For the text-containing cell, return its midpoint in [x, y] coordinate format. 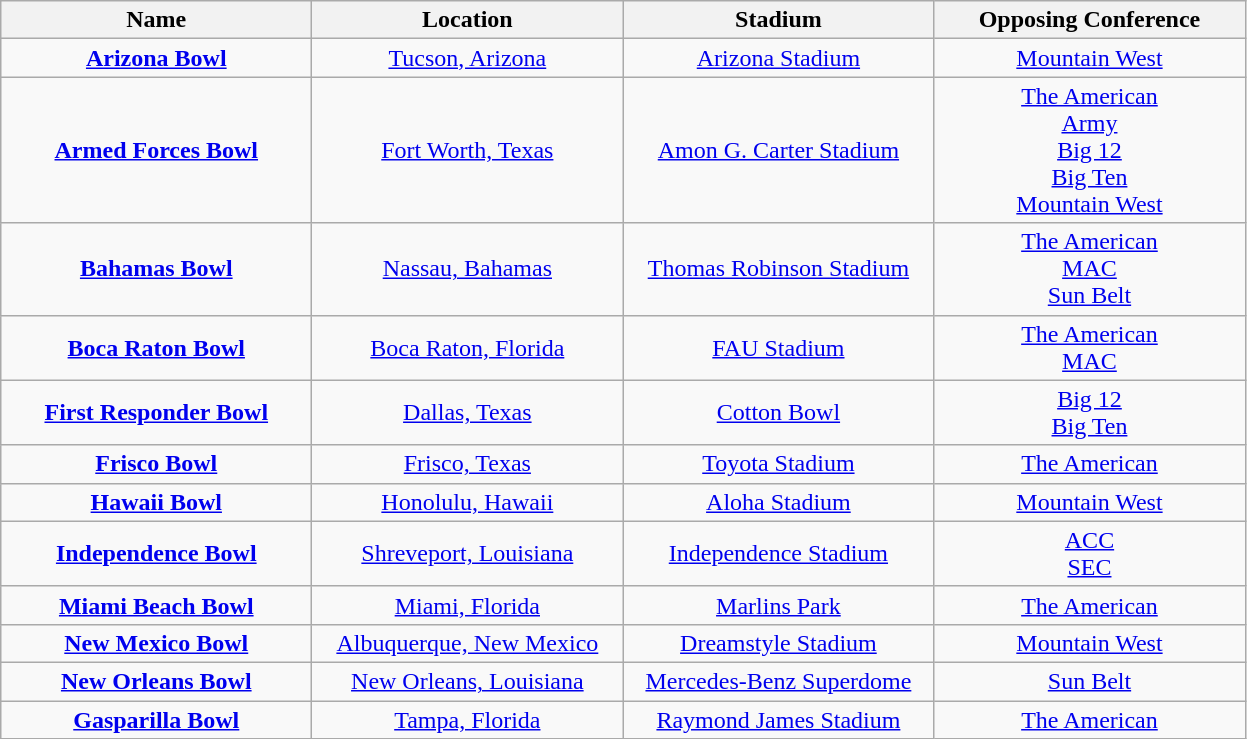
Amon G. Carter Stadium [778, 150]
Miami Beach Bowl [156, 605]
Name [156, 20]
Stadium [778, 20]
Shreveport, Louisiana [468, 554]
Boca Raton Bowl [156, 348]
Boca Raton, Florida [468, 348]
Fort Worth, Texas [468, 150]
Independence Stadium [778, 554]
Opposing Conference [1090, 20]
Dreamstyle Stadium [778, 643]
Aloha Stadium [778, 502]
Cotton Bowl [778, 412]
Armed Forces Bowl [156, 150]
Toyota Stadium [778, 464]
Nassau, Bahamas [468, 269]
FAU Stadium [778, 348]
Arizona Bowl [156, 58]
Thomas Robinson Stadium [778, 269]
Gasparilla Bowl [156, 719]
New Orleans Bowl [156, 681]
First Responder Bowl [156, 412]
Miami, Florida [468, 605]
New Orleans, Louisiana [468, 681]
Mercedes-Benz Superdome [778, 681]
Independence Bowl [156, 554]
The AmericanArmyBig 12Big TenMountain West [1090, 150]
Honolulu, Hawaii [468, 502]
Big 12Big Ten [1090, 412]
Tucson, Arizona [468, 58]
ACCSEC [1090, 554]
The AmericanMACSun Belt [1090, 269]
Frisco Bowl [156, 464]
Frisco, Texas [468, 464]
The AmericanMAC [1090, 348]
Location [468, 20]
Dallas, Texas [468, 412]
Marlins Park [778, 605]
New Mexico Bowl [156, 643]
Tampa, Florida [468, 719]
Albuquerque, New Mexico [468, 643]
Raymond James Stadium [778, 719]
Arizona Stadium [778, 58]
Bahamas Bowl [156, 269]
Hawaii Bowl [156, 502]
Sun Belt [1090, 681]
